Locate the cell with the specified text and output its [X, Y] center coordinate. 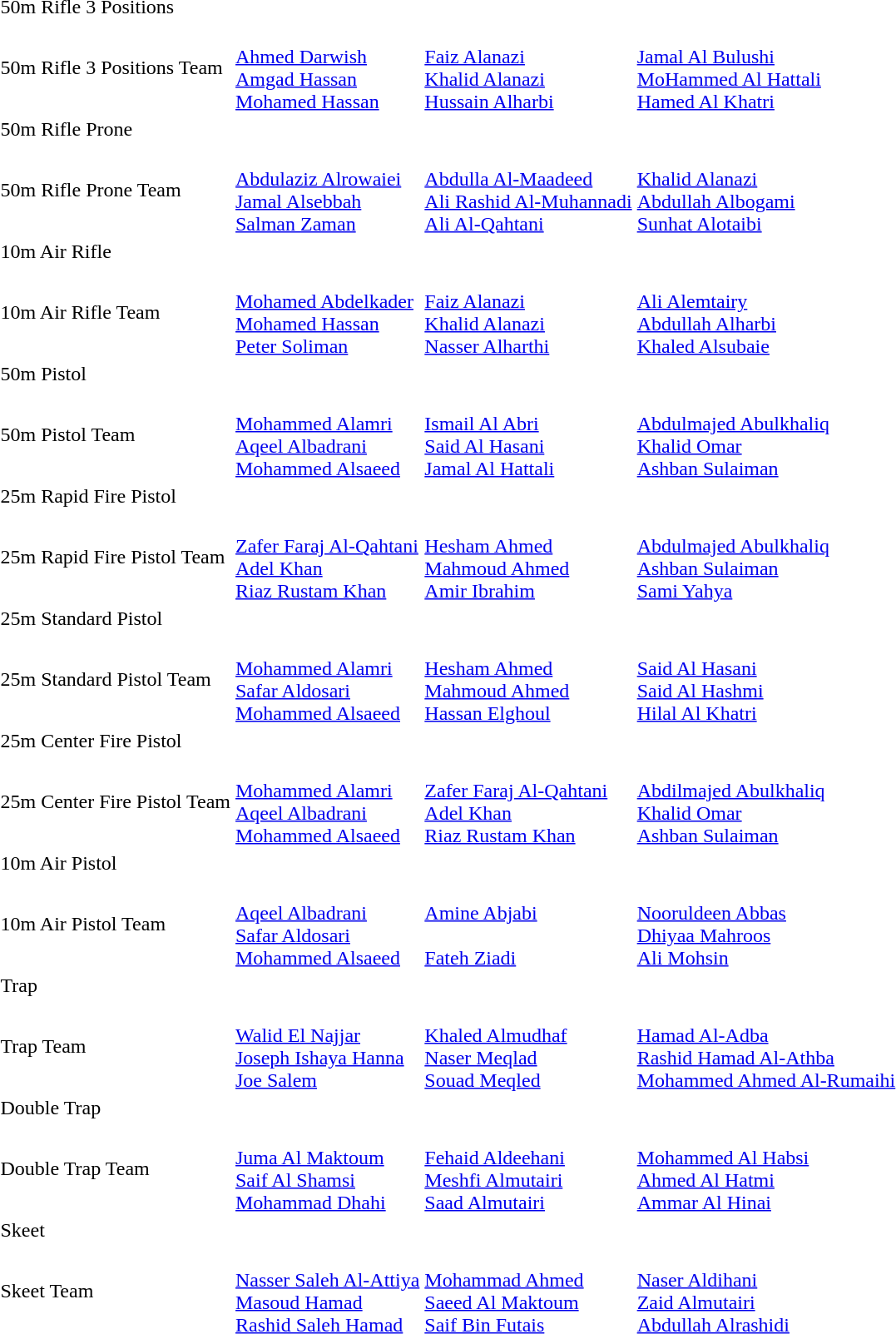
Hesham AhmedMahmoud AhmedAmir Ibrahim [528, 558]
Faiz AlanaziKhalid AlanaziNasser Alharthi [528, 313]
Juma Al MaktoumSaif Al ShamsiMohammad Dhahi [328, 1168]
Abdulaziz AlrowaieiJamal AlsebbahSalman Zaman [328, 190]
Hesham AhmedMahmoud AhmedHassan Elghoul [528, 679]
Mohamed AbdelkaderMohamed HassanPeter Soliman [328, 313]
Khaled AlmudhafNaser MeqladSouad Meqled [528, 1047]
Abdulla Al-MaadeedAli Rashid Al-MuhannadiAli Al-Qahtani [528, 190]
Fehaid AldeehaniMeshfi AlmutairiSaad Almutairi [528, 1168]
Ismail Al AbriSaid Al HasaniJamal Al Hattali [528, 434]
Mohammed AlamriSafar AldosariMohammed Alsaeed [328, 679]
Faiz AlanaziKhalid AlanaziHussain Alharbi [528, 68]
Walid El NajjarJoseph Ishaya HannaJoe Salem [328, 1047]
Aqeel AlbadraniSafar AldosariMohammed Alsaeed [328, 924]
Ahmed DarwishAmgad HassanMohamed Hassan [328, 68]
Amine AbjabiFateh Ziadi [528, 924]
